For the text-containing cell, return its midpoint in (x, y) coordinate format. 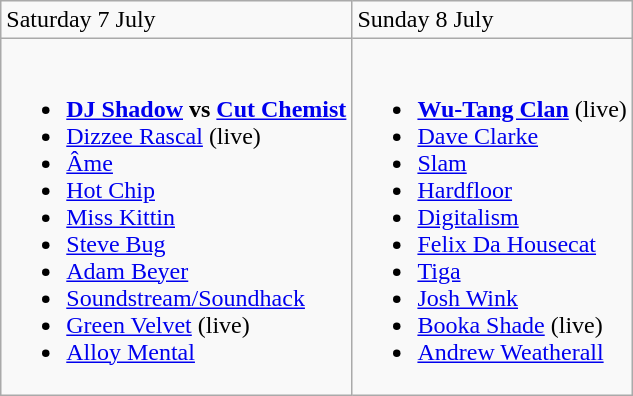
DJ Shadow vs Cut ChemistDizzee Rascal (live)ÂmeHot ChipMiss KittinSteve BugAdam BeyerSoundstream/SoundhackGreen Velvet (live)Alloy Mental (176, 217)
Saturday 7 July (176, 20)
Sunday 8 July (492, 20)
Wu-Tang Clan (live)Dave ClarkeSlamHardfloorDigitalismFelix Da HousecatTigaJosh WinkBooka Shade (live)Andrew Weatherall (492, 217)
